Search for the cell housing the specified text and yield its (x, y) center coordinate. 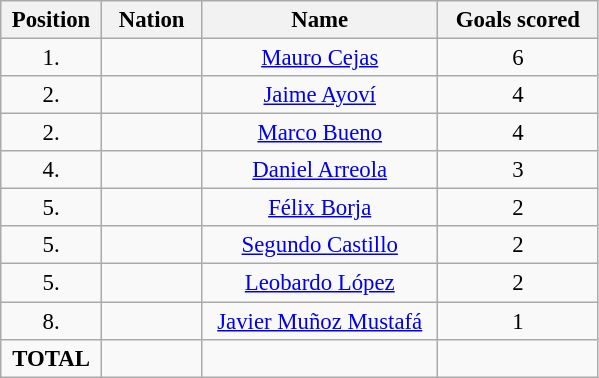
Leobardo López (320, 283)
4. (52, 170)
TOTAL (52, 358)
6 (518, 58)
Name (320, 20)
8. (52, 321)
Position (52, 20)
Marco Bueno (320, 133)
Javier Muñoz Mustafá (320, 321)
Mauro Cejas (320, 58)
3 (518, 170)
Daniel Arreola (320, 170)
Segundo Castillo (320, 245)
Jaime Ayoví (320, 95)
1 (518, 321)
Nation (152, 20)
Félix Borja (320, 208)
Goals scored (518, 20)
1. (52, 58)
